For the text-containing cell, return its midpoint in [X, Y] coordinate format. 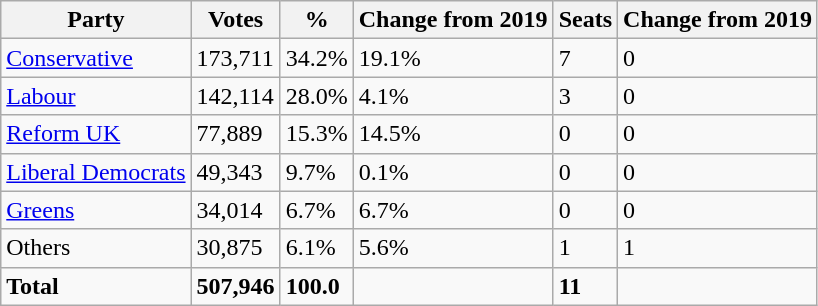
19.1% [453, 58]
11 [585, 286]
Reform UK [96, 134]
0.1% [453, 172]
3 [585, 96]
Others [96, 248]
Total [96, 286]
Votes [236, 20]
100.0 [316, 286]
4.1% [453, 96]
5.6% [453, 248]
34,014 [236, 210]
15.3% [316, 134]
173,711 [236, 58]
Seats [585, 20]
7 [585, 58]
6.1% [316, 248]
30,875 [236, 248]
Greens [96, 210]
Conservative [96, 58]
Labour [96, 96]
34.2% [316, 58]
14.5% [453, 134]
Party [96, 20]
9.7% [316, 172]
Liberal Democrats [96, 172]
28.0% [316, 96]
507,946 [236, 286]
49,343 [236, 172]
77,889 [236, 134]
142,114 [236, 96]
% [316, 20]
